Determine the (X, Y) coordinate at the center of the cell enclosing the given text.  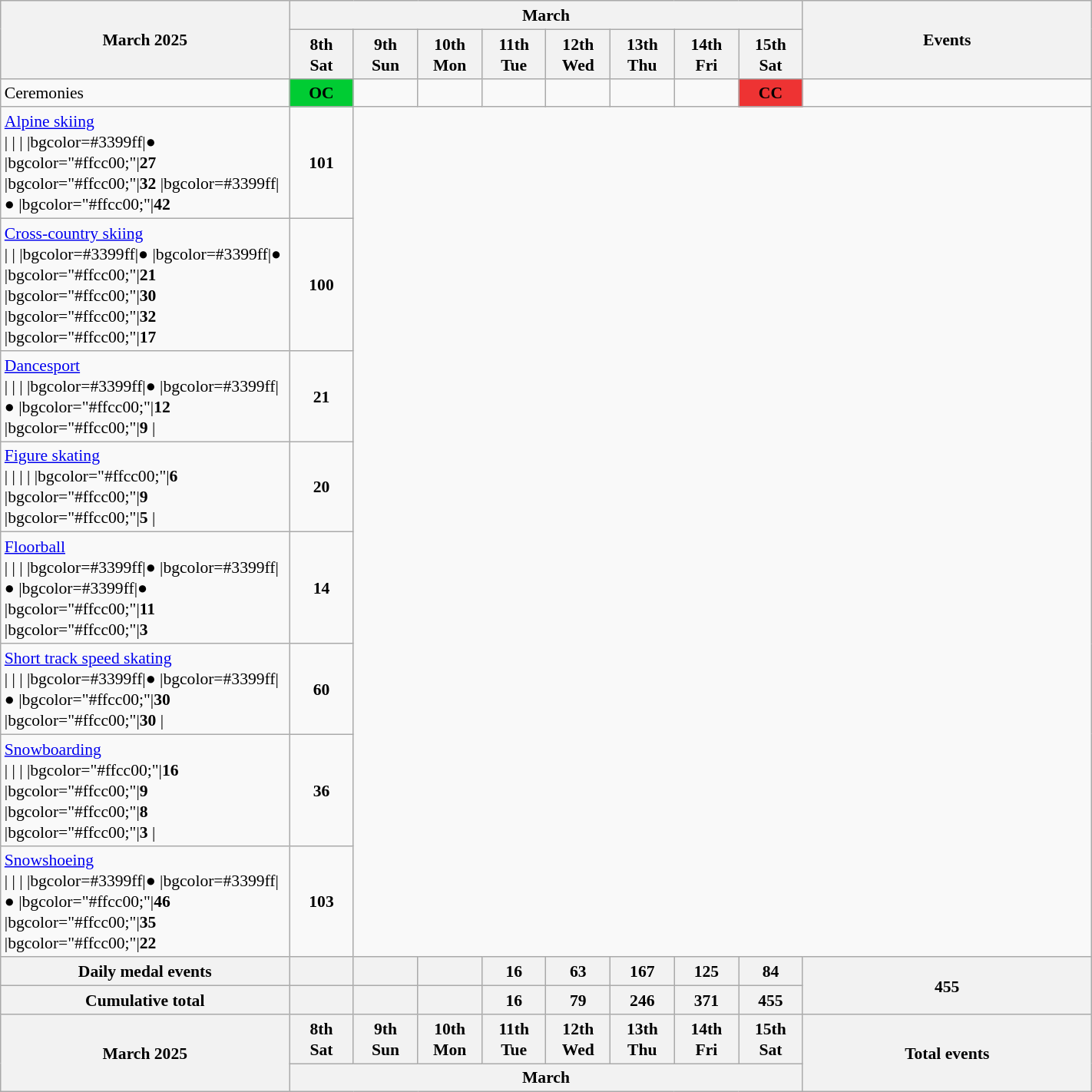
Snowboarding| | | |bgcolor="#ffcc00;"|16 |bgcolor="#ffcc00;"|9 |bgcolor="#ffcc00;"|8 |bgcolor="#ffcc00;"|3 | (145, 789)
Figure skating| | | | |bgcolor="#ffcc00;"|6 |bgcolor="#ffcc00;"|9 |bgcolor="#ffcc00;"|5 | (145, 486)
OC (322, 92)
20 (322, 486)
Cumulative total (145, 1000)
79 (578, 1000)
14 (322, 588)
Floorball| | | |bgcolor=#3399ff|● |bgcolor=#3399ff|● |bgcolor=#3399ff|● |bgcolor="#ffcc00;"|11 |bgcolor="#ffcc00;"|3 (145, 588)
Events (947, 40)
63 (578, 971)
Total events (947, 1052)
Dancesport| | | |bgcolor=#3399ff|● |bgcolor=#3399ff|● |bgcolor="#ffcc00;"|12 |bgcolor="#ffcc00;"|9 | (145, 395)
21 (322, 395)
Daily medal events (145, 971)
Snowshoeing| | | |bgcolor=#3399ff|● |bgcolor=#3399ff|● |bgcolor="#ffcc00;"|46 |bgcolor="#ffcc00;"|35 |bgcolor="#ffcc00;"|22 (145, 902)
167 (643, 971)
36 (322, 789)
103 (322, 902)
Alpine skiing| | | |bgcolor=#3399ff|● |bgcolor="#ffcc00;"|27 |bgcolor="#ffcc00;"|32 |bgcolor=#3399ff|● |bgcolor="#ffcc00;"|42 (145, 163)
125 (706, 971)
Short track speed skating| | | |bgcolor=#3399ff|● |bgcolor=#3399ff|● |bgcolor="#ffcc00;"|30 |bgcolor="#ffcc00;"|30 | (145, 689)
CC (771, 92)
371 (706, 1000)
84 (771, 971)
246 (643, 1000)
101 (322, 163)
Ceremonies (145, 92)
100 (322, 284)
60 (322, 689)
